For the text-containing cell, return its midpoint in (x, y) coordinate format. 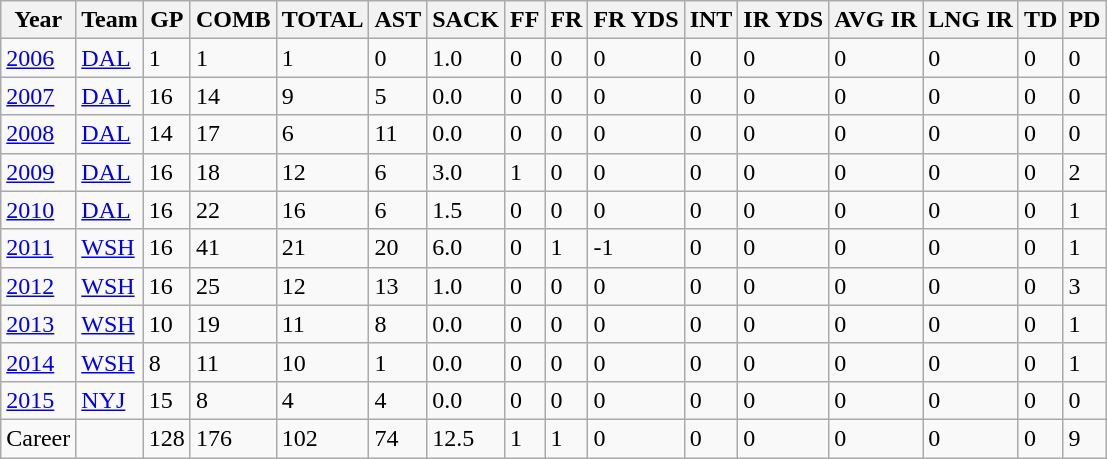
2007 (38, 96)
18 (233, 172)
2013 (38, 324)
15 (166, 400)
AST (398, 20)
176 (233, 438)
AVG IR (876, 20)
2015 (38, 400)
17 (233, 134)
FF (524, 20)
TD (1040, 20)
PD (1084, 20)
IR YDS (784, 20)
2006 (38, 58)
22 (233, 210)
1.5 (466, 210)
5 (398, 96)
12.5 (466, 438)
GP (166, 20)
2008 (38, 134)
3 (1084, 286)
COMB (233, 20)
2010 (38, 210)
19 (233, 324)
TOTAL (322, 20)
2014 (38, 362)
NYJ (110, 400)
6.0 (466, 248)
FR (566, 20)
128 (166, 438)
LNG IR (971, 20)
3.0 (466, 172)
41 (233, 248)
21 (322, 248)
Career (38, 438)
SACK (466, 20)
102 (322, 438)
-1 (636, 248)
20 (398, 248)
Year (38, 20)
FR YDS (636, 20)
2012 (38, 286)
2009 (38, 172)
74 (398, 438)
Team (110, 20)
13 (398, 286)
25 (233, 286)
INT (711, 20)
2011 (38, 248)
2 (1084, 172)
